Search for the cell housing the specified text and yield its (X, Y) center coordinate. 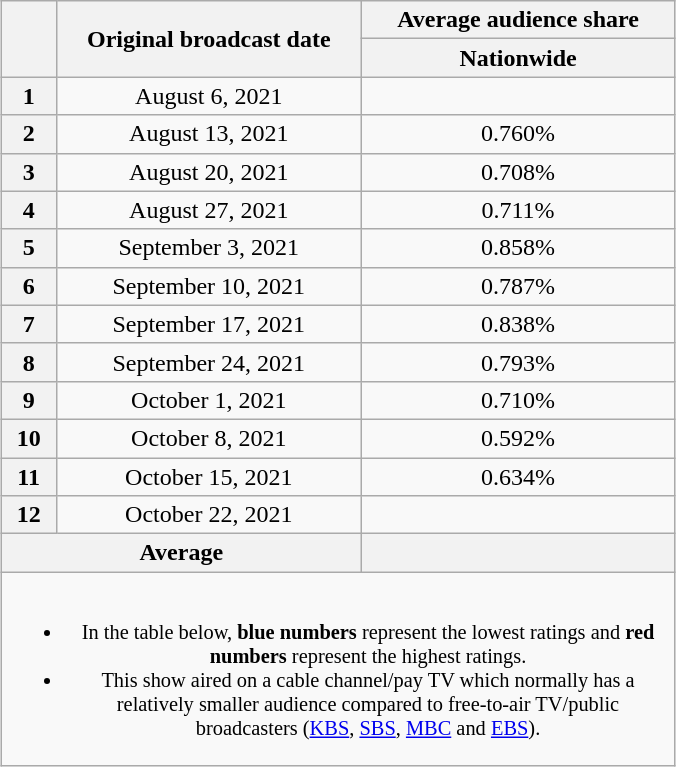
8 (28, 362)
9 (28, 400)
12 (28, 515)
0.838% (518, 324)
September 3, 2021 (208, 248)
0.793% (518, 362)
Original broadcast date (208, 39)
October 22, 2021 (208, 515)
11 (28, 477)
0.634% (518, 477)
0.708% (518, 172)
Average (181, 553)
August 13, 2021 (208, 134)
1 (28, 96)
0.858% (518, 248)
October 8, 2021 (208, 438)
September 24, 2021 (208, 362)
4 (28, 210)
0.710% (518, 400)
5 (28, 248)
0.711% (518, 210)
7 (28, 324)
September 10, 2021 (208, 286)
September 17, 2021 (208, 324)
6 (28, 286)
August 27, 2021 (208, 210)
August 6, 2021 (208, 96)
October 15, 2021 (208, 477)
0.787% (518, 286)
August 20, 2021 (208, 172)
2 (28, 134)
0.592% (518, 438)
3 (28, 172)
Nationwide (518, 58)
October 1, 2021 (208, 400)
10 (28, 438)
0.760% (518, 134)
Average audience share (518, 20)
